For the text-containing cell, return its midpoint in [x, y] coordinate format. 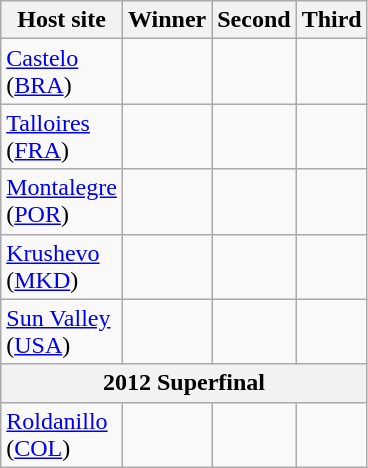
Montalegre (POR) [62, 202]
Castelo (BRA) [62, 72]
Second [254, 20]
Host site [62, 20]
Third [332, 20]
2012 Superfinal [184, 383]
Roldanillo (COL) [62, 434]
Krushevo (MKD) [62, 266]
Talloires (FRA) [62, 136]
Sun Valley (USA) [62, 332]
Winner [166, 20]
